Identify which cell holds the provided text, then report its [x, y] central coordinate. 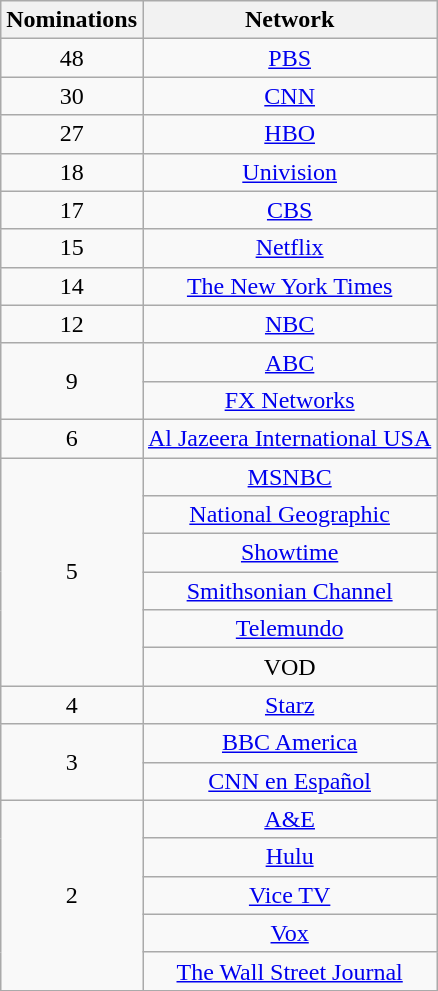
HBO [289, 134]
BBC America [289, 743]
ABC [289, 362]
A&E [289, 819]
CNN [289, 96]
Vice TV [289, 895]
15 [72, 248]
17 [72, 210]
2 [72, 895]
MSNBC [289, 477]
Nominations [72, 20]
Starz [289, 705]
CBS [289, 210]
4 [72, 705]
Telemundo [289, 629]
3 [72, 762]
Smithsonian Channel [289, 591]
The New York Times [289, 286]
Netflix [289, 248]
6 [72, 438]
Hulu [289, 857]
PBS [289, 58]
National Geographic [289, 515]
Al Jazeera International USA [289, 438]
VOD [289, 667]
27 [72, 134]
9 [72, 381]
CNN en Español [289, 781]
48 [72, 58]
30 [72, 96]
18 [72, 172]
14 [72, 286]
FX Networks [289, 400]
Network [289, 20]
The Wall Street Journal [289, 971]
NBC [289, 324]
Vox [289, 933]
Showtime [289, 553]
Univision [289, 172]
5 [72, 572]
12 [72, 324]
